Find where the given text appears and provide that cell's center as [X, Y] coordinate. 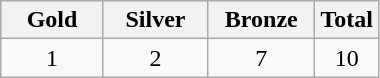
1 [52, 58]
Bronze [262, 20]
10 [347, 58]
Silver [155, 20]
7 [262, 58]
Gold [52, 20]
Total [347, 20]
2 [155, 58]
